Determine the [X, Y] coordinate at the center of the cell enclosing the given text.  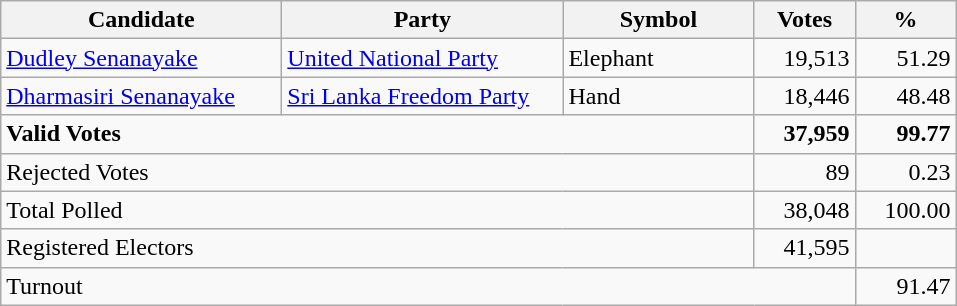
99.77 [906, 134]
19,513 [804, 58]
Symbol [658, 20]
Party [422, 20]
Elephant [658, 58]
Registered Electors [378, 248]
89 [804, 172]
91.47 [906, 286]
Dudley Senanayake [142, 58]
0.23 [906, 172]
Dharmasiri Senanayake [142, 96]
% [906, 20]
Sri Lanka Freedom Party [422, 96]
38,048 [804, 210]
37,959 [804, 134]
Rejected Votes [378, 172]
Votes [804, 20]
100.00 [906, 210]
Turnout [428, 286]
18,446 [804, 96]
Total Polled [378, 210]
41,595 [804, 248]
United National Party [422, 58]
Hand [658, 96]
Candidate [142, 20]
48.48 [906, 96]
51.29 [906, 58]
Valid Votes [378, 134]
